Scan for the cell matching the given text and deliver its (x, y) coordinate at center. 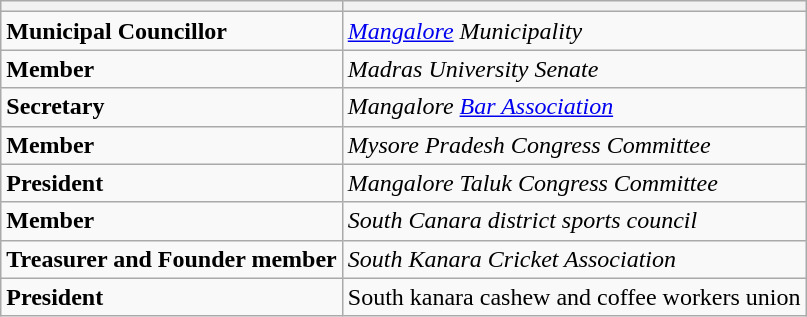
Municipal Councillor (172, 31)
South kanara cashew and coffee workers union (574, 297)
Mysore Pradesh Congress Committee (574, 145)
Treasurer and Founder member (172, 259)
Mangalore Bar Association (574, 107)
Madras University Senate (574, 69)
Mangalore Municipality (574, 31)
Mangalore Taluk Congress Committee (574, 183)
South Canara district sports council (574, 221)
Secretary (172, 107)
South Kanara Cricket Association (574, 259)
